Find where the given text appears and provide that cell's center as [x, y] coordinate. 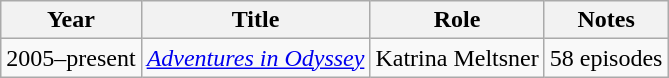
Notes [606, 20]
58 episodes [606, 58]
Katrina Meltsner [457, 58]
Role [457, 20]
Adventures in Odyssey [256, 58]
Title [256, 20]
2005–present [71, 58]
Year [71, 20]
